Scan for the cell matching the given text and deliver its (x, y) coordinate at center. 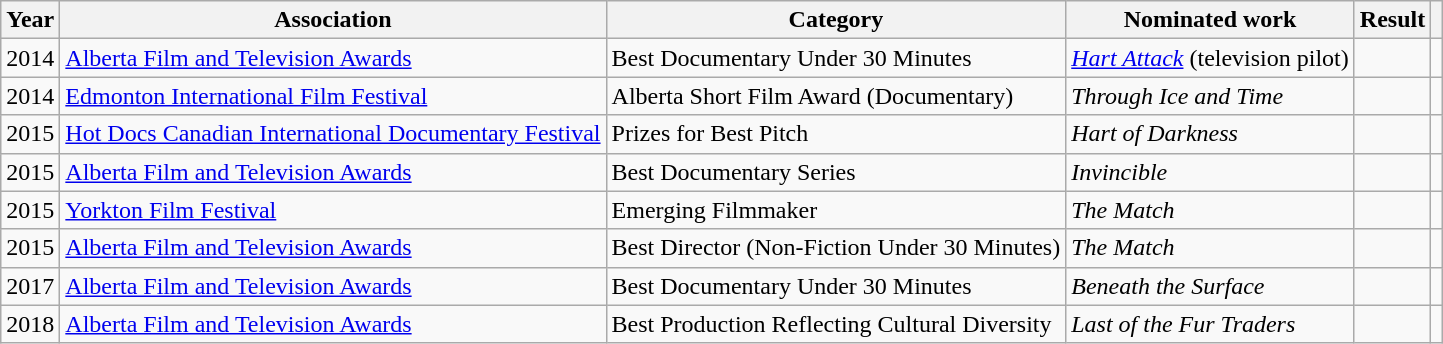
Edmonton International Film Festival (333, 96)
Beneath the Surface (1210, 286)
Hart of Darkness (1210, 134)
Result (1392, 20)
Through Ice and Time (1210, 96)
Last of the Fur Traders (1210, 324)
Best Production Reflecting Cultural Diversity (836, 324)
Best Documentary Series (836, 172)
2018 (30, 324)
Prizes for Best Pitch (836, 134)
2017 (30, 286)
Best Director (Non-Fiction Under 30 Minutes) (836, 248)
Emerging Filmmaker (836, 210)
Hot Docs Canadian International Documentary Festival (333, 134)
Category (836, 20)
Nominated work (1210, 20)
Year (30, 20)
Invincible (1210, 172)
Hart Attack (television pilot) (1210, 58)
Yorkton Film Festival (333, 210)
Alberta Short Film Award (Documentary) (836, 96)
Association (333, 20)
